Locate the cell with the specified text and output its (x, y) center coordinate. 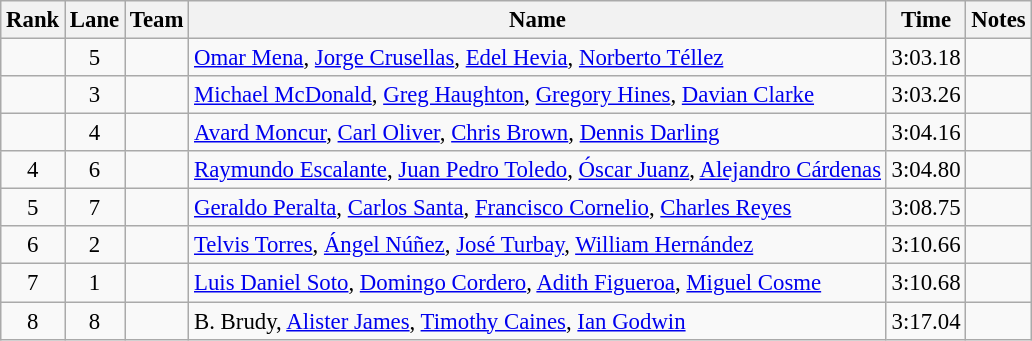
Notes (998, 20)
1 (95, 283)
3:10.66 (926, 245)
Michael McDonald, Greg Haughton, Gregory Hines, Davian Clarke (538, 95)
Name (538, 20)
Telvis Torres, Ángel Núñez, José Turbay, William Hernández (538, 245)
3:03.26 (926, 95)
3:03.18 (926, 58)
Rank (33, 20)
Avard Moncur, Carl Oliver, Chris Brown, Dennis Darling (538, 133)
Omar Mena, Jorge Crusellas, Edel Hevia, Norberto Téllez (538, 58)
Raymundo Escalante, Juan Pedro Toledo, Óscar Juanz, Alejandro Cárdenas (538, 170)
3:04.16 (926, 133)
3:10.68 (926, 283)
3 (95, 95)
2 (95, 245)
Time (926, 20)
B. Brudy, Alister James, Timothy Caines, Ian Godwin (538, 321)
3:17.04 (926, 321)
3:04.80 (926, 170)
Geraldo Peralta, Carlos Santa, Francisco Cornelio, Charles Reyes (538, 208)
Team (157, 20)
Lane (95, 20)
3:08.75 (926, 208)
Luis Daniel Soto, Domingo Cordero, Adith Figueroa, Miguel Cosme (538, 283)
